Search for the cell housing the specified text and yield its [X, Y] center coordinate. 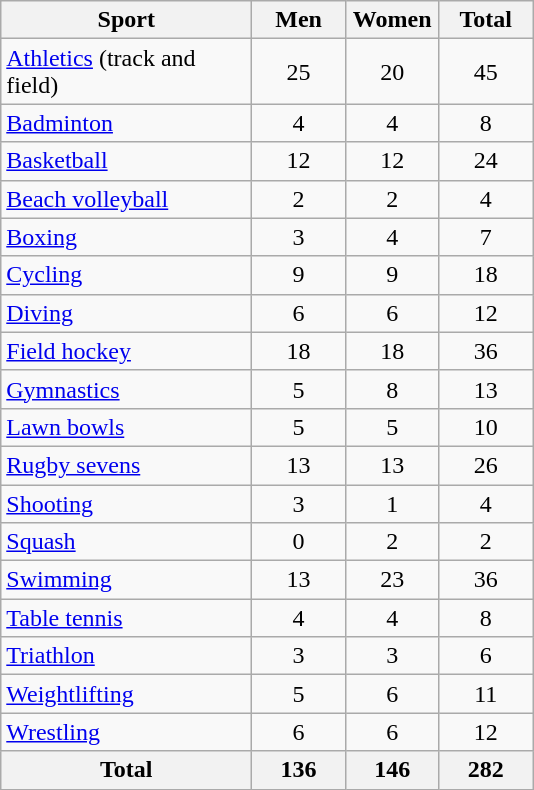
Weightlifting [126, 694]
7 [486, 237]
26 [486, 465]
10 [486, 427]
20 [392, 72]
45 [486, 72]
146 [392, 770]
Basketball [126, 161]
Badminton [126, 123]
Cycling [126, 275]
Sport [126, 20]
Field hockey [126, 351]
282 [486, 770]
11 [486, 694]
Gymnastics [126, 389]
Squash [126, 542]
0 [299, 542]
Triathlon [126, 656]
Swimming [126, 580]
Athletics (track and field) [126, 72]
Boxing [126, 237]
Rugby sevens [126, 465]
1 [392, 503]
Men [299, 20]
Wrestling [126, 732]
136 [299, 770]
25 [299, 72]
Table tennis [126, 618]
Diving [126, 313]
Women [392, 20]
Shooting [126, 503]
Lawn bowls [126, 427]
24 [486, 161]
23 [392, 580]
Beach volleyball [126, 199]
